Return the (x, y) coordinate for the center point of the cell that contains the specified text.  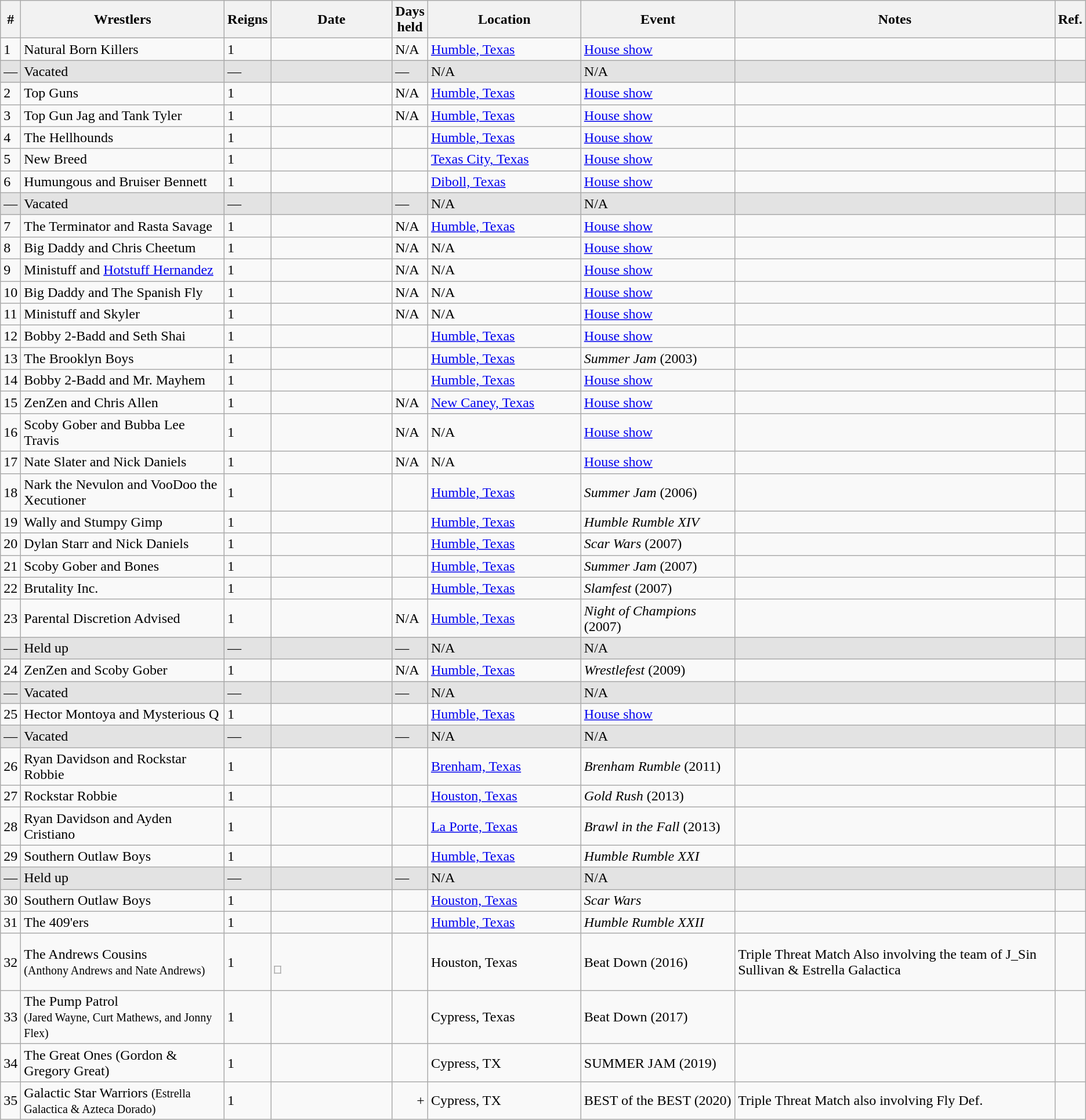
The Pump Patrol(Jared Wayne, Curt Mathews, and Jonny Flex) (123, 1017)
Ministuff and Skyler (123, 314)
Event (658, 20)
Top Gun Jag and Tank Tyler (123, 115)
2 (10, 93)
Wrestlefest (2009) (658, 670)
Notes (895, 20)
13 (10, 358)
16 (10, 433)
Slamfest (2007) (658, 588)
35 (10, 1101)
Wrestlers (123, 20)
31 (10, 922)
25 (10, 715)
Night of Champions (2007) (658, 618)
The Terminator and Rasta Savage (123, 226)
Big Daddy and The Spanish Fly (123, 292)
Humble Rumble XXII (658, 922)
Beat Down (2017) (658, 1017)
The Hellhounds (123, 137)
# (10, 20)
9 (10, 270)
Parental Discretion Advised (123, 618)
Brenham, Texas (504, 767)
Scoby Gober and Bones (123, 566)
The Andrews Cousins(Anthony Andrews and Nate Andrews) (123, 962)
Scar Wars (658, 900)
30 (10, 900)
Location (504, 20)
Brawl in the Fall (2013) (658, 826)
Bobby 2-Badd and Mr. Mayhem (123, 380)
Humungous and Bruiser Bennett (123, 182)
Beat Down (2016) (658, 962)
+ (410, 1101)
Cypress, Texas (504, 1017)
10 (10, 292)
Scoby Gober and Bubba Lee Travis (123, 433)
Dylan Starr and Nick Daniels (123, 544)
New Caney, Texas (504, 403)
Ryan Davidson and Rockstar Robbie (123, 767)
8 (10, 248)
La Porte, Texas (504, 826)
Nate Slater and Nick Daniels (123, 462)
20 (10, 544)
Gold Rush (2013) (658, 796)
12 (10, 336)
3 (10, 115)
18 (10, 492)
New Breed (123, 160)
Wally and Stumpy Gimp (123, 522)
32 (10, 962)
Ref. (1070, 20)
Triple Threat Match also involving Fly Def. (895, 1101)
Big Daddy and Chris Cheetum (123, 248)
34 (10, 1063)
Brutality Inc. (123, 588)
Ministuff and Hotstuff Hernandez (123, 270)
Rockstar Robbie (123, 796)
14 (10, 380)
Ryan Davidson and Ayden Cristiano (123, 826)
Brenham Rumble (2011) (658, 767)
7 (10, 226)
Galactic Star Warriors (Estrella Galactica & Azteca Dorado) (123, 1101)
Texas City, Texas (504, 160)
11 (10, 314)
The 409'ers (123, 922)
Natural Born Killers (123, 49)
Top Guns (123, 93)
27 (10, 796)
Summer Jam (2007) (658, 566)
SUMMER JAM (2019) (658, 1063)
The Great Ones (Gordon & Gregory Great) (123, 1063)
Hector Montoya and Mysterious Q (123, 715)
23 (10, 618)
ZenZen and Chris Allen (123, 403)
17 (10, 462)
Humble Rumble XXI (658, 856)
33 (10, 1017)
21 (10, 566)
26 (10, 767)
ZenZen and Scoby Gober (123, 670)
Bobby 2-Badd and Seth Shai (123, 336)
Nark the Nevulon and VooDoo the Xecutioner (123, 492)
Humble Rumble XIV (658, 522)
28 (10, 826)
4 (10, 137)
BEST of the BEST (2020) (658, 1101)
Summer Jam (2003) (658, 358)
6 (10, 182)
29 (10, 856)
The Brooklyn Boys (123, 358)
Diboll, Texas (504, 182)
15 (10, 403)
24 (10, 670)
Triple Threat Match Also involving the team of J_Sin Sullivan & Estrella Galactica (895, 962)
Date (332, 20)
22 (10, 588)
Days held (410, 20)
5 (10, 160)
Reigns (248, 20)
Summer Jam (2006) (658, 492)
19 (10, 522)
Scar Wars (2007) (658, 544)
